For the text-containing cell, return its midpoint in (x, y) coordinate format. 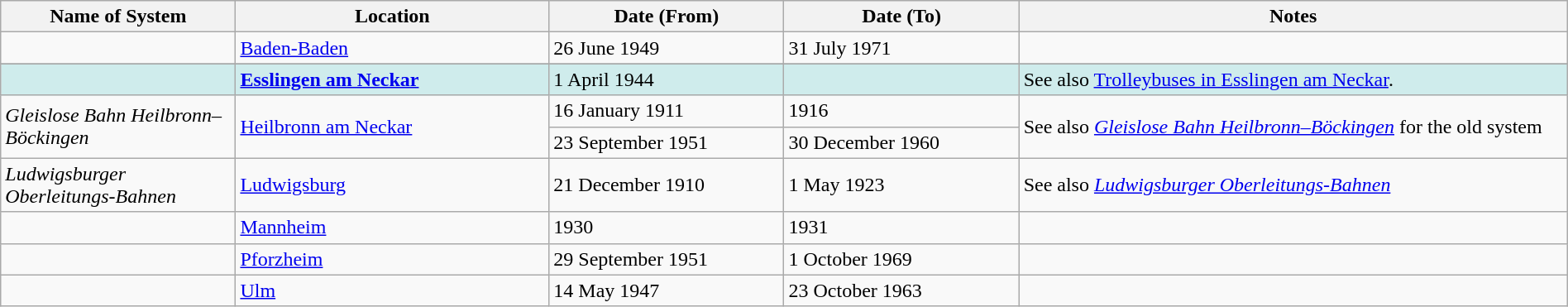
1916 (901, 111)
See also Gleislose Bahn Heilbronn–Böckingen for the old system (1293, 127)
26 June 1949 (667, 48)
Baden-Baden (392, 48)
29 September 1951 (667, 259)
Ludwigsburg (392, 185)
Gleislose Bahn Heilbronn–Böckingen (118, 127)
See also Ludwigsburger Oberleitungs-Bahnen (1293, 185)
See also Trolleybuses in Esslingen am Neckar. (1293, 79)
21 December 1910 (667, 185)
14 May 1947 (667, 290)
31 July 1971 (901, 48)
1 October 1969 (901, 259)
Date (To) (901, 17)
Date (From) (667, 17)
Ludwigsburger Oberleitungs-Bahnen (118, 185)
1 May 1923 (901, 185)
23 September 1951 (667, 142)
1930 (667, 228)
Esslingen am Neckar (392, 79)
1931 (901, 228)
30 December 1960 (901, 142)
Mannheim (392, 228)
Pforzheim (392, 259)
Ulm (392, 290)
Notes (1293, 17)
23 October 1963 (901, 290)
Location (392, 17)
1 April 1944 (667, 79)
Heilbronn am Neckar (392, 127)
Name of System (118, 17)
16 January 1911 (667, 111)
